Scan for the cell matching the given text and deliver its (X, Y) coordinate at center. 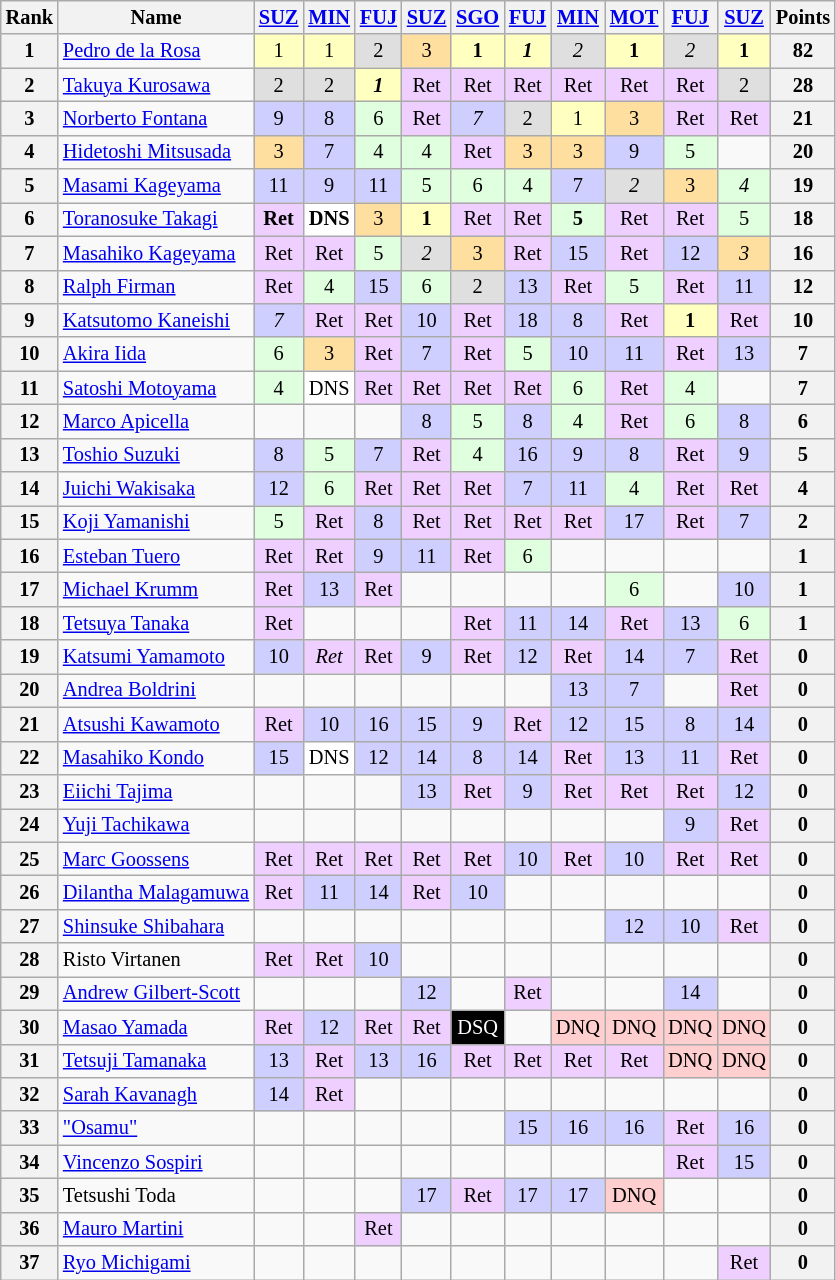
37 (30, 1263)
Michael Krumm (156, 589)
Masahiko Kageyama (156, 253)
Tetsuya Tanaka (156, 623)
Koji Yamanishi (156, 522)
Masao Yamada (156, 1027)
Masami Kageyama (156, 186)
24 (30, 825)
Ralph Firman (156, 287)
Shinsuke Shibahara (156, 926)
Toshio Suzuki (156, 455)
Norberto Fontana (156, 118)
MOT (634, 17)
Marco Apicella (156, 421)
Takuya Kurosawa (156, 85)
82 (803, 51)
Katsutomo Kaneishi (156, 320)
Points (803, 17)
26 (30, 892)
Pedro de la Rosa (156, 51)
Tetsushi Toda (156, 1195)
Katsumi Yamamoto (156, 657)
DSQ (478, 1027)
Name (156, 17)
Ryo Michigami (156, 1263)
Esteban Tuero (156, 556)
Risto Virtanen (156, 960)
29 (30, 993)
27 (30, 926)
Hidetoshi Mitsusada (156, 152)
35 (30, 1195)
Mauro Martini (156, 1229)
Vincenzo Sospiri (156, 1162)
Andrea Boldrini (156, 690)
23 (30, 791)
Masahiko Kondo (156, 758)
36 (30, 1229)
30 (30, 1027)
Andrew Gilbert-Scott (156, 993)
31 (30, 1061)
SGO (478, 17)
Atsushi Kawamoto (156, 724)
22 (30, 758)
34 (30, 1162)
Marc Goossens (156, 859)
Toranosuke Takagi (156, 219)
Rank (30, 17)
Tetsuji Tamanaka (156, 1061)
Akira Iida (156, 354)
Eiichi Tajima (156, 791)
33 (30, 1128)
25 (30, 859)
Satoshi Motoyama (156, 388)
Juichi Wakisaka (156, 489)
Yuji Tachikawa (156, 825)
Sarah Kavanagh (156, 1094)
Dilantha Malagamuwa (156, 892)
"Osamu" (156, 1128)
32 (30, 1094)
